Pinpoint the cell where the given text exists, returning its (X, Y) midpoint coordinate. 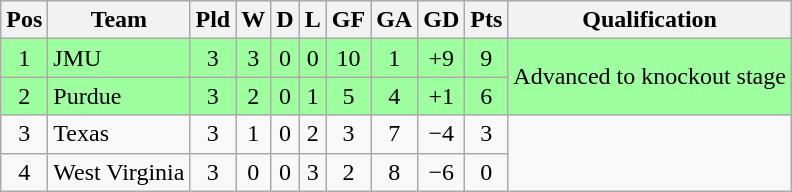
D (285, 20)
+1 (442, 96)
Pts (486, 20)
10 (348, 58)
GD (442, 20)
8 (394, 172)
6 (486, 96)
9 (486, 58)
Pld (213, 20)
7 (394, 134)
Pos (24, 20)
W (254, 20)
GF (348, 20)
Texas (119, 134)
−6 (442, 172)
L (312, 20)
Advanced to knockout stage (650, 77)
JMU (119, 58)
Qualification (650, 20)
Purdue (119, 96)
Team (119, 20)
GA (394, 20)
5 (348, 96)
−4 (442, 134)
+9 (442, 58)
West Virginia (119, 172)
